Return (X, Y) of the center of cell containing provided text 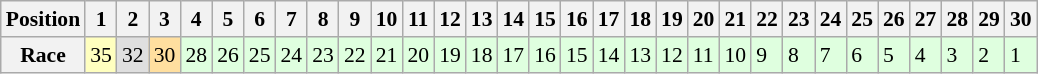
35 (101, 55)
27 (926, 19)
32 (133, 55)
Position (43, 19)
Race (43, 55)
29 (989, 19)
